Scan for the cell matching the given text and deliver its (X, Y) coordinate at center. 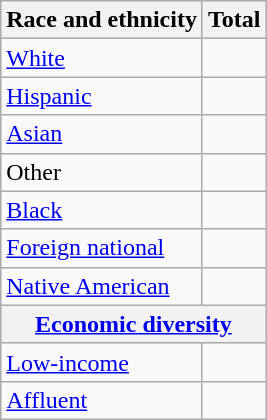
Low-income (102, 362)
Economic diversity (134, 324)
Hispanic (102, 96)
Total (234, 20)
Other (102, 172)
Native American (102, 286)
Race and ethnicity (102, 20)
Asian (102, 134)
Black (102, 210)
Affluent (102, 400)
Foreign national (102, 248)
White (102, 58)
